Determine the [X, Y] coordinate at the center of the cell enclosing the given text.  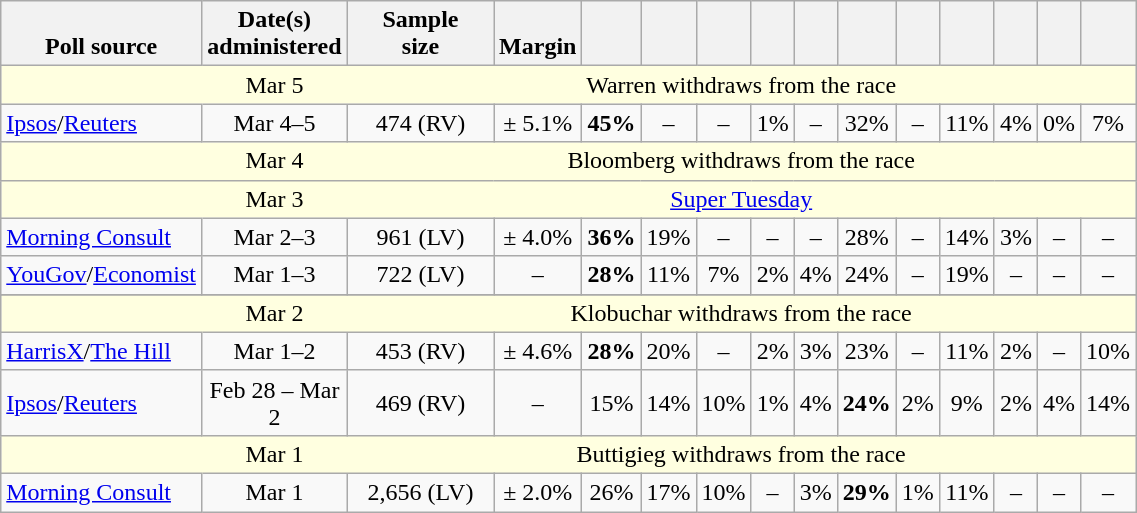
469 (RV) [420, 402]
± 5.1% [538, 123]
Mar 2 [274, 313]
YouGov/Economist [102, 275]
Warren withdraws from the race [741, 85]
Poll source [102, 34]
9% [966, 402]
Mar 4 [274, 161]
15% [612, 402]
Date(s)administered [274, 34]
29% [866, 492]
Feb 28 – Mar 2 [274, 402]
45% [612, 123]
Super Tuesday [741, 199]
Mar 4–5 [274, 123]
36% [612, 237]
Mar 1–3 [274, 275]
32% [866, 123]
453 (RV) [420, 351]
Mar 5 [274, 85]
Buttigieg withdraws from the race [741, 454]
0% [1058, 123]
20% [668, 351]
474 (RV) [420, 123]
Margin [538, 34]
961 (LV) [420, 237]
26% [612, 492]
Bloomberg withdraws from the race [741, 161]
17% [668, 492]
± 4.6% [538, 351]
± 4.0% [538, 237]
Klobuchar withdraws from the race [741, 313]
± 2.0% [538, 492]
HarrisX/The Hill [102, 351]
Mar 1–2 [274, 351]
2,656 (LV) [420, 492]
23% [866, 351]
Mar 2–3 [274, 237]
Samplesize [420, 34]
Mar 3 [274, 199]
722 (LV) [420, 275]
